Return (x, y) of the center of cell containing provided text 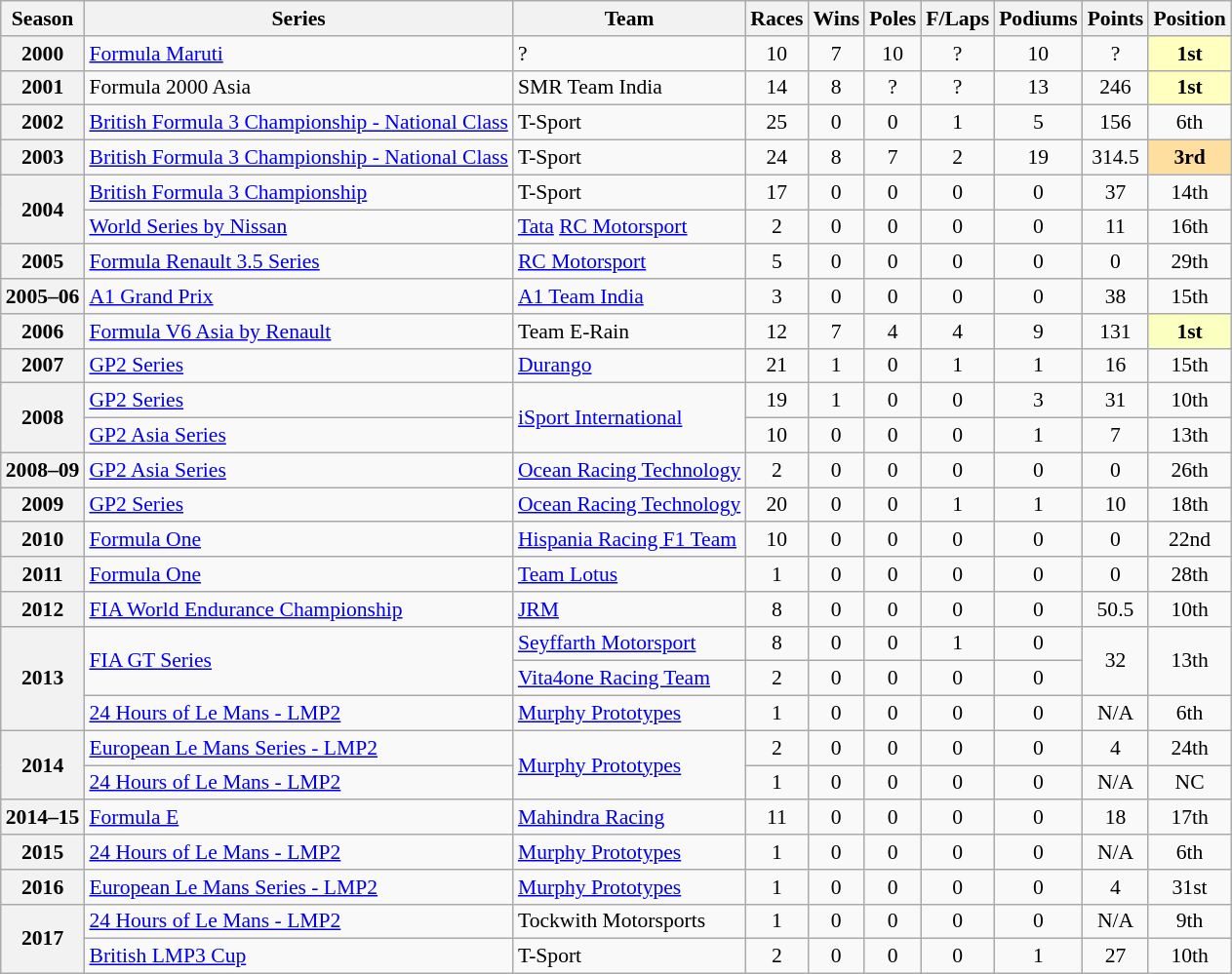
31 (1116, 401)
17th (1189, 818)
246 (1116, 88)
2002 (43, 123)
9 (1038, 331)
Points (1116, 19)
17 (776, 192)
British LMP3 Cup (298, 956)
2009 (43, 505)
Poles (893, 19)
2010 (43, 540)
FIA World Endurance Championship (298, 609)
World Series by Nissan (298, 227)
Series (298, 19)
32 (1116, 661)
British Formula 3 Championship (298, 192)
2008–09 (43, 470)
2014 (43, 764)
2017 (43, 938)
25 (776, 123)
Team E-Rain (629, 331)
FIA GT Series (298, 661)
Tockwith Motorsports (629, 921)
18 (1116, 818)
Season (43, 19)
Team (629, 19)
22nd (1189, 540)
Hispania Racing F1 Team (629, 540)
Formula V6 Asia by Renault (298, 331)
13 (1038, 88)
27 (1116, 956)
Team Lotus (629, 574)
Formula Maruti (298, 54)
3rd (1189, 158)
A1 Grand Prix (298, 296)
2004 (43, 209)
2003 (43, 158)
Races (776, 19)
2013 (43, 679)
2007 (43, 366)
Formula 2000 Asia (298, 88)
SMR Team India (629, 88)
A1 Team India (629, 296)
21 (776, 366)
24th (1189, 748)
26th (1189, 470)
Vita4one Racing Team (629, 679)
9th (1189, 921)
16 (1116, 366)
2014–15 (43, 818)
Position (1189, 19)
18th (1189, 505)
2011 (43, 574)
2005 (43, 262)
24 (776, 158)
F/Laps (958, 19)
2016 (43, 887)
2008 (43, 417)
Podiums (1038, 19)
20 (776, 505)
131 (1116, 331)
2015 (43, 852)
Wins (836, 19)
29th (1189, 262)
NC (1189, 783)
14th (1189, 192)
JRM (629, 609)
38 (1116, 296)
156 (1116, 123)
2001 (43, 88)
Tata RC Motorsport (629, 227)
2000 (43, 54)
Durango (629, 366)
12 (776, 331)
50.5 (1116, 609)
314.5 (1116, 158)
28th (1189, 574)
31st (1189, 887)
2012 (43, 609)
RC Motorsport (629, 262)
16th (1189, 227)
2006 (43, 331)
2005–06 (43, 296)
Seyffarth Motorsport (629, 643)
Mahindra Racing (629, 818)
14 (776, 88)
Formula Renault 3.5 Series (298, 262)
37 (1116, 192)
Formula E (298, 818)
iSport International (629, 417)
